Output the (X, Y) coordinate of the center of the cell containing the given text.  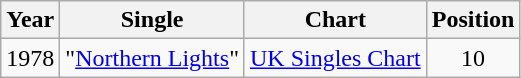
Year (30, 20)
10 (473, 58)
1978 (30, 58)
"Northern Lights" (152, 58)
Chart (335, 20)
UK Singles Chart (335, 58)
Position (473, 20)
Single (152, 20)
